Search for the cell housing the specified text and yield its [X, Y] center coordinate. 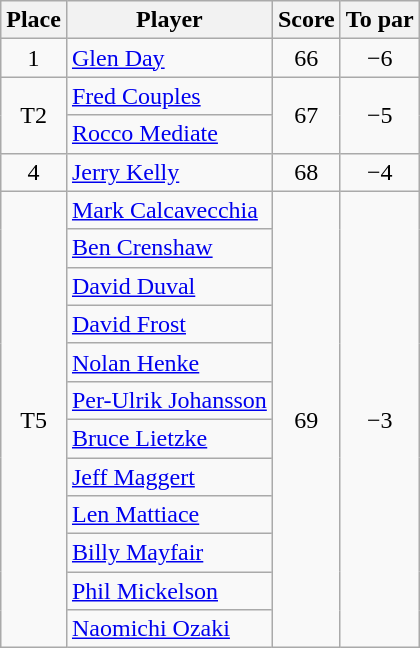
Billy Mayfair [169, 553]
Len Mattiace [169, 515]
Phil Mickelson [169, 591]
Score [306, 20]
−6 [380, 58]
69 [306, 420]
Jeff Maggert [169, 477]
Place [34, 20]
66 [306, 58]
T5 [34, 420]
Jerry Kelly [169, 172]
Naomichi Ozaki [169, 629]
Nolan Henke [169, 362]
−5 [380, 115]
Ben Crenshaw [169, 248]
Fred Couples [169, 96]
Bruce Lietzke [169, 438]
T2 [34, 115]
Rocco Mediate [169, 134]
68 [306, 172]
Glen Day [169, 58]
4 [34, 172]
1 [34, 58]
Mark Calcavecchia [169, 210]
To par [380, 20]
−4 [380, 172]
Player [169, 20]
−3 [380, 420]
Per-Ulrik Johansson [169, 400]
David Frost [169, 324]
David Duval [169, 286]
67 [306, 115]
